Pinpoint the cell where the given text exists, returning its [X, Y] midpoint coordinate. 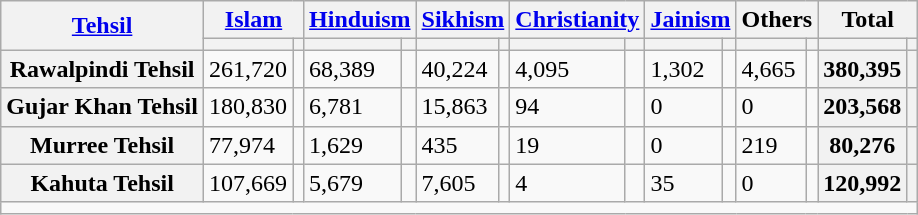
80,276 [862, 145]
435 [457, 145]
Jainism [690, 20]
1,629 [353, 145]
203,568 [862, 107]
Hinduism [360, 20]
Tehsil [102, 26]
4,095 [568, 69]
4 [568, 183]
Kahuta Tehsil [102, 183]
Gujar Khan Tehsil [102, 107]
120,992 [862, 183]
Total [868, 20]
Others [777, 20]
Murree Tehsil [102, 145]
19 [568, 145]
68,389 [353, 69]
6,781 [353, 107]
Christianity [578, 20]
77,974 [248, 145]
107,669 [248, 183]
Sikhism [463, 20]
7,605 [457, 183]
4,665 [771, 69]
180,830 [248, 107]
35 [684, 183]
Islam [253, 20]
261,720 [248, 69]
5,679 [353, 183]
94 [568, 107]
380,395 [862, 69]
40,224 [457, 69]
1,302 [684, 69]
219 [771, 145]
15,863 [457, 107]
Rawalpindi Tehsil [102, 69]
